Return the [X, Y] coordinate for the center point of the cell that contains the specified text.  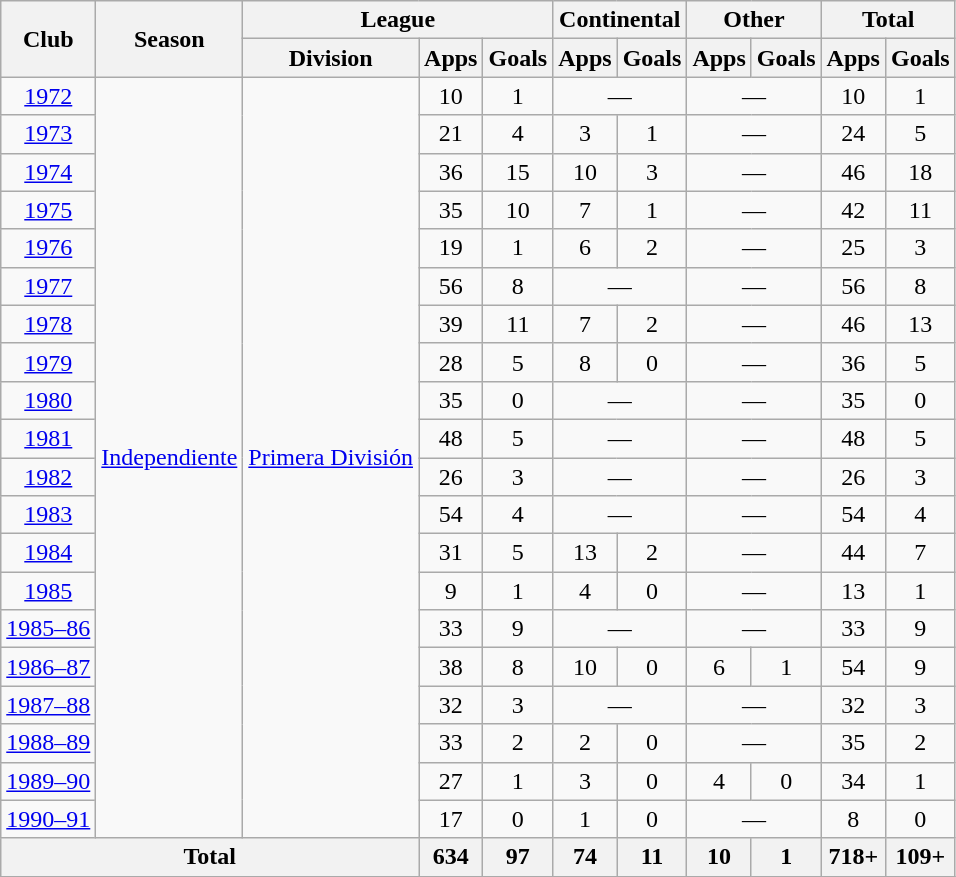
1985–86 [48, 629]
25 [853, 248]
21 [451, 134]
1989–90 [48, 781]
Club [48, 39]
34 [853, 781]
Continental [620, 20]
1976 [48, 248]
1984 [48, 553]
27 [451, 781]
1973 [48, 134]
1990–91 [48, 819]
1983 [48, 515]
19 [451, 248]
League [398, 20]
1980 [48, 400]
24 [853, 134]
18 [920, 172]
1972 [48, 96]
28 [451, 362]
109+ [920, 857]
1985 [48, 591]
31 [451, 553]
634 [451, 857]
Independiente [170, 458]
718+ [853, 857]
1978 [48, 324]
1975 [48, 210]
1982 [48, 477]
97 [518, 857]
1974 [48, 172]
39 [451, 324]
Season [170, 39]
15 [518, 172]
74 [585, 857]
1987–88 [48, 705]
17 [451, 819]
42 [853, 210]
1979 [48, 362]
1986–87 [48, 667]
Primera División [331, 458]
Other [754, 20]
38 [451, 667]
44 [853, 553]
1988–89 [48, 743]
1981 [48, 438]
Division [331, 58]
1977 [48, 286]
